Search for the cell housing the specified text and yield its [x, y] center coordinate. 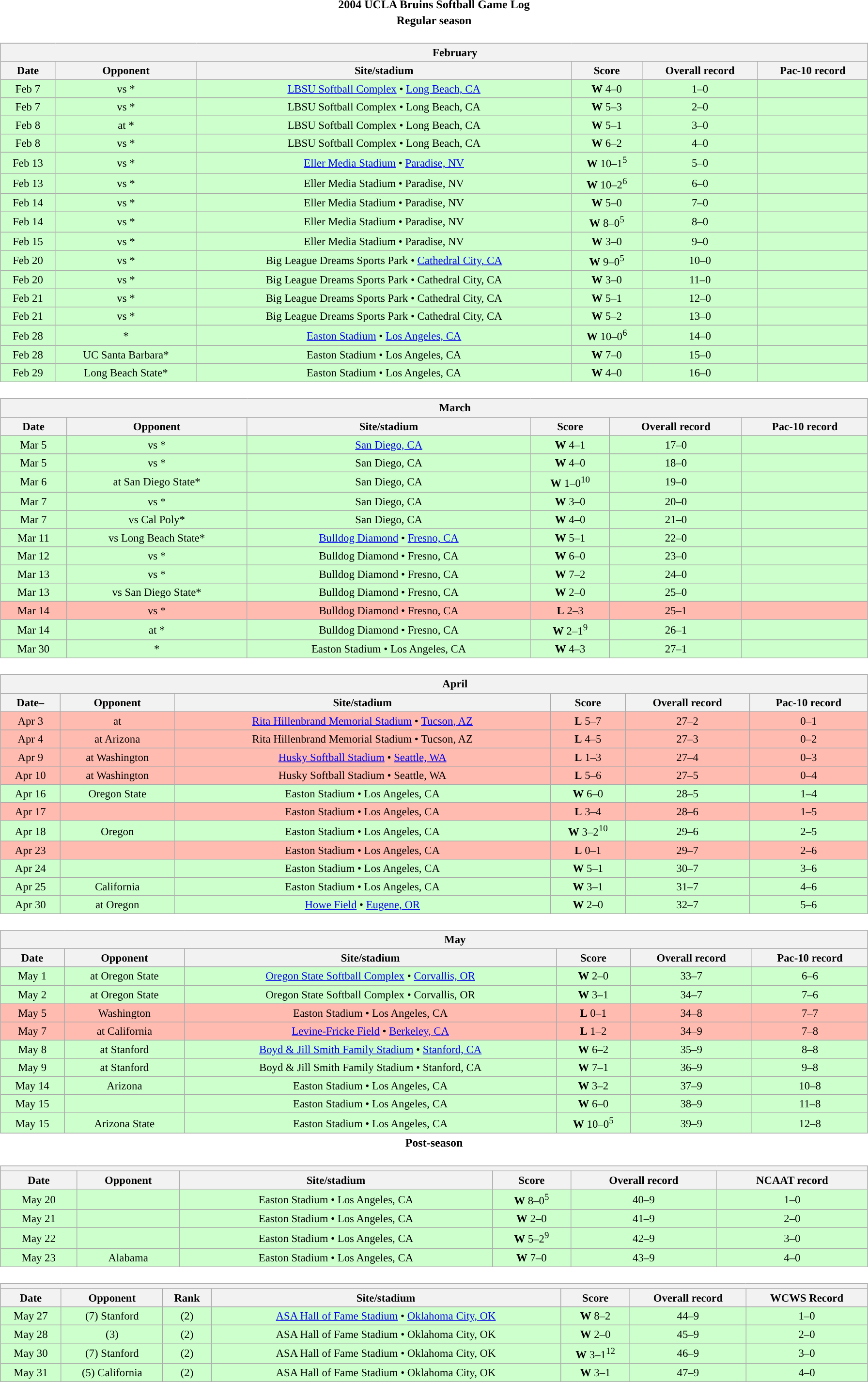
7–8 [810, 1031]
UC Santa Barbara* [126, 355]
28–5 [688, 793]
W 8–2 [595, 1316]
43–9 [643, 1258]
at San Diego State* [156, 482]
19–0 [676, 482]
27–1 [676, 649]
Apr 30 [31, 905]
17–0 [676, 445]
6–0 [700, 183]
22–0 [676, 538]
8–8 [810, 1049]
NCAAT record [792, 1180]
May 20 [39, 1199]
W 3–2 [593, 1086]
20–0 [676, 501]
Apr 16 [31, 793]
47–9 [688, 1373]
May 23 [39, 1258]
(5) California [112, 1373]
(3) [112, 1334]
W 9–05 [607, 261]
23–0 [676, 556]
Arizona [125, 1086]
Howe Field • Eugene, OR [362, 905]
May 1 [32, 976]
41–9 [643, 1219]
0–1 [808, 721]
Apr 25 [31, 887]
44–9 [688, 1316]
Mar 12 [34, 556]
7–6 [810, 994]
Apr 3 [31, 721]
46–9 [688, 1353]
27–4 [688, 757]
Date– [31, 702]
W 7–1 [593, 1067]
Apr 10 [31, 775]
39–9 [692, 1123]
L 2–3 [570, 611]
W 5–2 [607, 316]
W 10–06 [607, 336]
21–0 [676, 520]
May 9 [32, 1067]
Oregon [117, 831]
Apr 18 [31, 831]
May 5 [32, 1013]
May 27 [31, 1316]
Apr 23 [31, 850]
2–6 [808, 850]
W 1–010 [570, 482]
25–1 [676, 611]
L 4–5 [588, 739]
Apr 17 [31, 812]
W 10–15 [607, 163]
16–0 [700, 373]
15–0 [700, 355]
11–0 [700, 280]
W 7–2 [570, 574]
at California [125, 1031]
W 3–112 [595, 1353]
May 22 [39, 1238]
California [117, 887]
W 10–05 [593, 1123]
Long Beach State* [126, 373]
9–8 [810, 1067]
45–9 [688, 1334]
April [434, 684]
May 30 [31, 1353]
34–8 [692, 1013]
8–0 [700, 222]
May 14 [32, 1086]
Rank [187, 1298]
L 1–2 [593, 1031]
Apr 24 [31, 869]
0–4 [808, 775]
W 4–3 [570, 649]
May 2 [32, 994]
38–9 [692, 1104]
1–4 [808, 793]
February [434, 52]
30–7 [688, 869]
Levine-Fricke Field • Berkeley, CA [370, 1031]
at Arizona [117, 739]
29–7 [688, 850]
Apr 9 [31, 757]
May 31 [31, 1373]
Feb 29 [28, 373]
4–6 [808, 887]
34–9 [692, 1031]
Mar 11 [34, 538]
May 28 [31, 1334]
7–0 [700, 202]
0–2 [808, 739]
2–5 [808, 831]
35–9 [692, 1049]
37–9 [692, 1086]
May [434, 940]
42–9 [643, 1238]
3–6 [808, 869]
Apr 4 [31, 739]
27–5 [688, 775]
5–6 [808, 905]
vs Long Beach State* [156, 538]
6–6 [810, 976]
32–7 [688, 905]
W 5–3 [607, 107]
at Oregon [117, 905]
W 5–29 [531, 1238]
1–5 [808, 812]
27–2 [688, 721]
27–3 [688, 739]
WCWS Record [807, 1298]
W 10–26 [607, 183]
W 5–0 [607, 202]
33–7 [692, 976]
0–3 [808, 757]
36–9 [692, 1067]
Alabama [128, 1258]
March [434, 408]
May 7 [32, 1031]
26–1 [676, 630]
May 21 [39, 1219]
24–0 [676, 574]
L 3–4 [588, 812]
28–6 [688, 812]
L 5–7 [588, 721]
W 4–1 [570, 445]
18–0 [676, 463]
25–0 [676, 592]
10–0 [700, 261]
L 1–3 [588, 757]
W 3–210 [588, 831]
Feb 15 [28, 241]
5–0 [700, 163]
12–8 [810, 1123]
31–7 [688, 887]
Mar 30 [34, 649]
vs San Diego State* [156, 592]
Arizona State [125, 1123]
May 8 [32, 1049]
Mar 6 [34, 482]
10–8 [810, 1086]
9–0 [700, 241]
34–7 [692, 994]
at [117, 721]
12–0 [700, 298]
11–8 [810, 1104]
29–6 [688, 831]
7–7 [810, 1013]
40–9 [643, 1199]
Oregon State [117, 793]
14–0 [700, 336]
vs Cal Poly* [156, 520]
13–0 [700, 316]
Washington [125, 1013]
L 5–6 [588, 775]
W 2–19 [570, 630]
